Scan for the cell matching the given text and deliver its (x, y) coordinate at center. 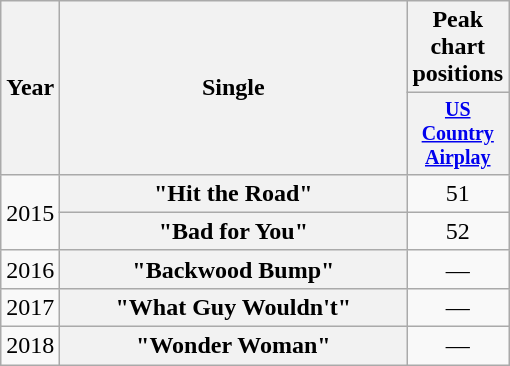
Single (234, 88)
"Hit the Road" (234, 193)
"What Guy Wouldn't" (234, 307)
51 (458, 193)
2015 (30, 212)
2016 (30, 269)
"Wonder Woman" (234, 346)
"Backwood Bump" (234, 269)
US Country Airplay (458, 134)
2017 (30, 307)
Year (30, 88)
52 (458, 231)
"Bad for You" (234, 231)
Peak chartpositions (458, 47)
2018 (30, 346)
